Detect which cell encompasses the target text, then output its [x, y] center coordinate. 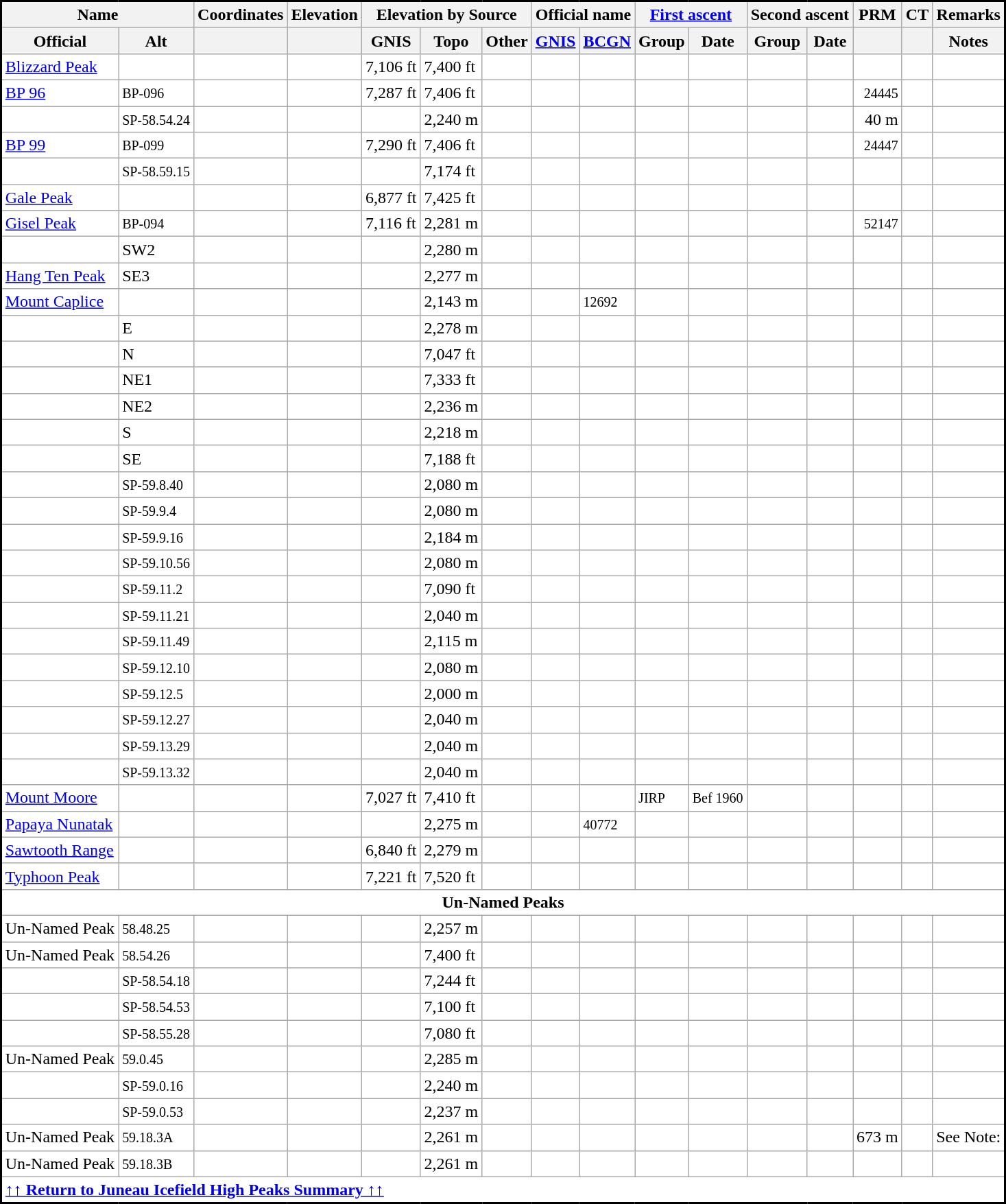
58.48.25 [156, 928]
40 m [878, 119]
Blizzard Peak [60, 67]
7,080 ft [451, 1033]
2,279 m [451, 850]
2,277 m [451, 276]
Un-Named Peaks [503, 902]
SP-59.11.2 [156, 589]
52147 [878, 224]
Notes [969, 40]
Official [60, 40]
SP-59.11.21 [156, 615]
7,188 ft [451, 458]
59.18.3A [156, 1137]
59.0.45 [156, 1059]
BP 99 [60, 145]
Name [97, 15]
BCGN [608, 40]
S [156, 432]
BP-099 [156, 145]
24447 [878, 145]
7,090 ft [451, 589]
2,275 m [451, 824]
PRM [878, 15]
SP-58.54.53 [156, 1007]
2,000 m [451, 694]
See Note: [969, 1137]
2,115 m [451, 641]
Hang Ten Peak [60, 276]
Alt [156, 40]
7,520 ft [451, 876]
SP-59.13.32 [156, 772]
7,290 ft [391, 145]
SE3 [156, 276]
NE1 [156, 380]
↑↑ Return to Juneau Icefield High Peaks Summary ↑↑ [503, 1190]
6,877 ft [391, 198]
7,287 ft [391, 93]
SE [156, 458]
Official name [583, 15]
2,257 m [451, 928]
7,027 ft [391, 798]
6,840 ft [391, 850]
SP-59.12.27 [156, 720]
7,047 ft [451, 354]
673 m [878, 1137]
SP-59.9.16 [156, 537]
2,184 m [451, 537]
7,116 ft [391, 224]
Bef 1960 [717, 798]
Coordinates [241, 15]
Remarks [969, 15]
7,333 ft [451, 380]
SP-58.55.28 [156, 1033]
SP-59.0.16 [156, 1085]
Other [507, 40]
7,221 ft [391, 876]
JIRP [662, 798]
E [156, 328]
2,236 m [451, 406]
59.18.3B [156, 1164]
Mount Caplice [60, 302]
SP-59.12.10 [156, 668]
2,143 m [451, 302]
Mount Moore [60, 798]
2,237 m [451, 1111]
7,410 ft [451, 798]
2,218 m [451, 432]
12692 [608, 302]
SP-59.9.4 [156, 510]
BP-096 [156, 93]
7,106 ft [391, 67]
BP-094 [156, 224]
24445 [878, 93]
Typhoon Peak [60, 876]
SP-59.10.56 [156, 563]
SP-58.54.24 [156, 119]
CT [917, 15]
Gisel Peak [60, 224]
N [156, 354]
SP-59.12.5 [156, 694]
SW2 [156, 250]
7,425 ft [451, 198]
NE2 [156, 406]
Papaya Nunatak [60, 824]
First ascent [691, 15]
SP-59.0.53 [156, 1111]
BP 96 [60, 93]
40772 [608, 824]
SP-58.54.18 [156, 981]
Topo [451, 40]
Gale Peak [60, 198]
Elevation [324, 15]
7,174 ft [451, 172]
2,285 m [451, 1059]
58.54.26 [156, 954]
7,100 ft [451, 1007]
SP-59.11.49 [156, 641]
2,281 m [451, 224]
Second ascent [800, 15]
SP-58.59.15 [156, 172]
Elevation by Source [446, 15]
2,280 m [451, 250]
SP-59.8.40 [156, 484]
Sawtooth Range [60, 850]
7,244 ft [451, 981]
SP-59.13.29 [156, 746]
2,278 m [451, 328]
